Detect which cell encompasses the target text, then output its [X, Y] center coordinate. 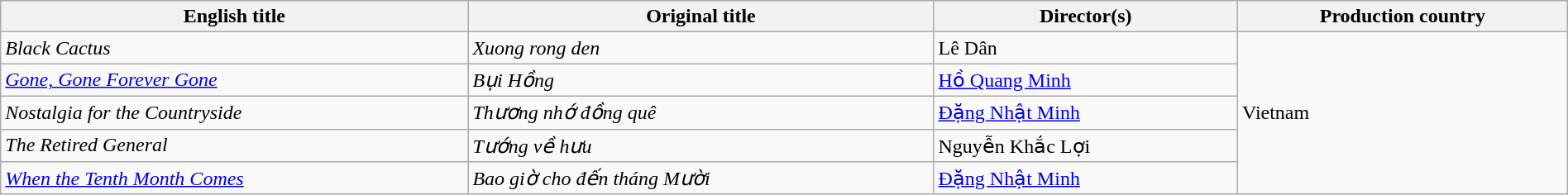
Bao giờ cho đến tháng Mười [701, 178]
Vietnam [1403, 113]
The Retired General [235, 145]
Hồ Quang Minh [1085, 80]
Original title [701, 17]
Director(s) [1085, 17]
Tướng về hưu [701, 145]
Xuong rong den [701, 48]
Thương nhớ đồng quê [701, 112]
Lê Dân [1085, 48]
When the Tenth Month Comes [235, 178]
Production country [1403, 17]
Bụi Hồng [701, 80]
Nostalgia for the Countryside [235, 112]
English title [235, 17]
Nguyễn Khắc Lợi [1085, 145]
Black Cactus [235, 48]
Gone, Gone Forever Gone [235, 80]
